Scan for the cell matching the given text and deliver its (x, y) coordinate at center. 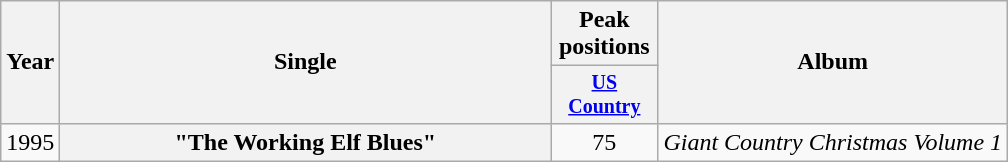
"The Working Elf Blues" (306, 142)
75 (604, 142)
Giant Country Christmas Volume 1 (833, 142)
1995 (30, 142)
Peak positions (604, 34)
Album (833, 62)
US Country (604, 94)
Single (306, 62)
Year (30, 62)
